For the text-containing cell, return its midpoint in [X, Y] coordinate format. 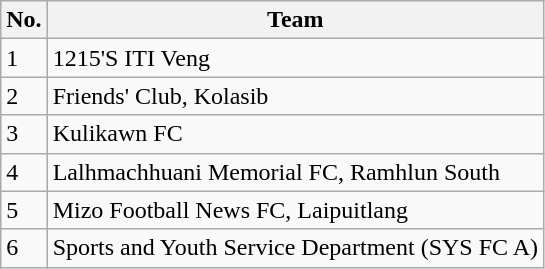
3 [24, 134]
5 [24, 210]
Kulikawn FC [295, 134]
6 [24, 248]
No. [24, 20]
Sports and Youth Service Department (SYS FC A) [295, 248]
4 [24, 172]
Team [295, 20]
2 [24, 96]
Mizo Football News FC, Laipuitlang [295, 210]
Lalhmachhuani Memorial FC, Ramhlun South [295, 172]
1215'S ITI Veng [295, 58]
1 [24, 58]
Friends' Club, Kolasib [295, 96]
